Search for the cell housing the specified text and yield its (x, y) center coordinate. 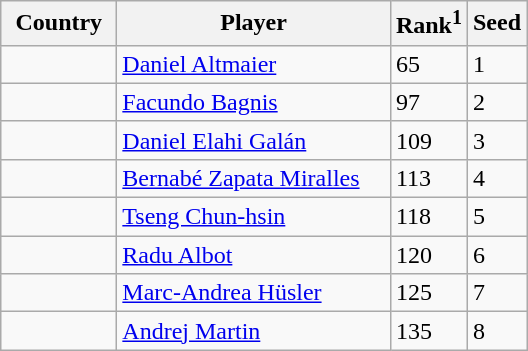
Rank1 (428, 24)
Marc-Andrea Hüsler (254, 293)
6 (496, 255)
Daniel Elahi Galán (254, 140)
118 (428, 217)
109 (428, 140)
1 (496, 64)
135 (428, 331)
7 (496, 293)
4 (496, 178)
2 (496, 102)
Facundo Bagnis (254, 102)
3 (496, 140)
Radu Albot (254, 255)
Country (59, 24)
Player (254, 24)
Daniel Altmaier (254, 64)
Bernabé Zapata Miralles (254, 178)
113 (428, 178)
Andrej Martin (254, 331)
65 (428, 64)
Tseng Chun-hsin (254, 217)
97 (428, 102)
8 (496, 331)
Seed (496, 24)
5 (496, 217)
120 (428, 255)
125 (428, 293)
